Pinpoint the cell where the given text exists, returning its [x, y] midpoint coordinate. 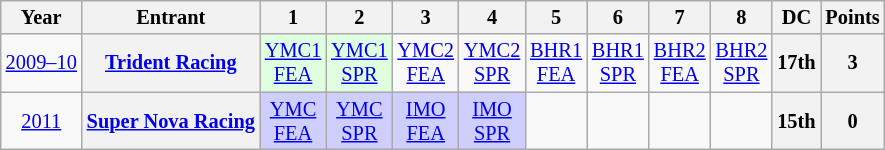
YMC1SPR [359, 63]
BHR2SPR [742, 63]
YMC2SPR [492, 63]
Year [42, 17]
5 [556, 17]
15th [796, 121]
YMC1FEA [293, 63]
BHR2FEA [680, 63]
8 [742, 17]
YMCFEA [293, 121]
2 [359, 17]
7 [680, 17]
YMC2FEA [426, 63]
Trident Racing [171, 63]
BHR1SPR [618, 63]
DC [796, 17]
0 [852, 121]
2011 [42, 121]
Points [852, 17]
IMOSPR [492, 121]
IMOFEA [426, 121]
Entrant [171, 17]
4 [492, 17]
Super Nova Racing [171, 121]
6 [618, 17]
17th [796, 63]
2009–10 [42, 63]
1 [293, 17]
YMCSPR [359, 121]
BHR1FEA [556, 63]
